Return the [X, Y] coordinate for the center point of the cell that contains the specified text.  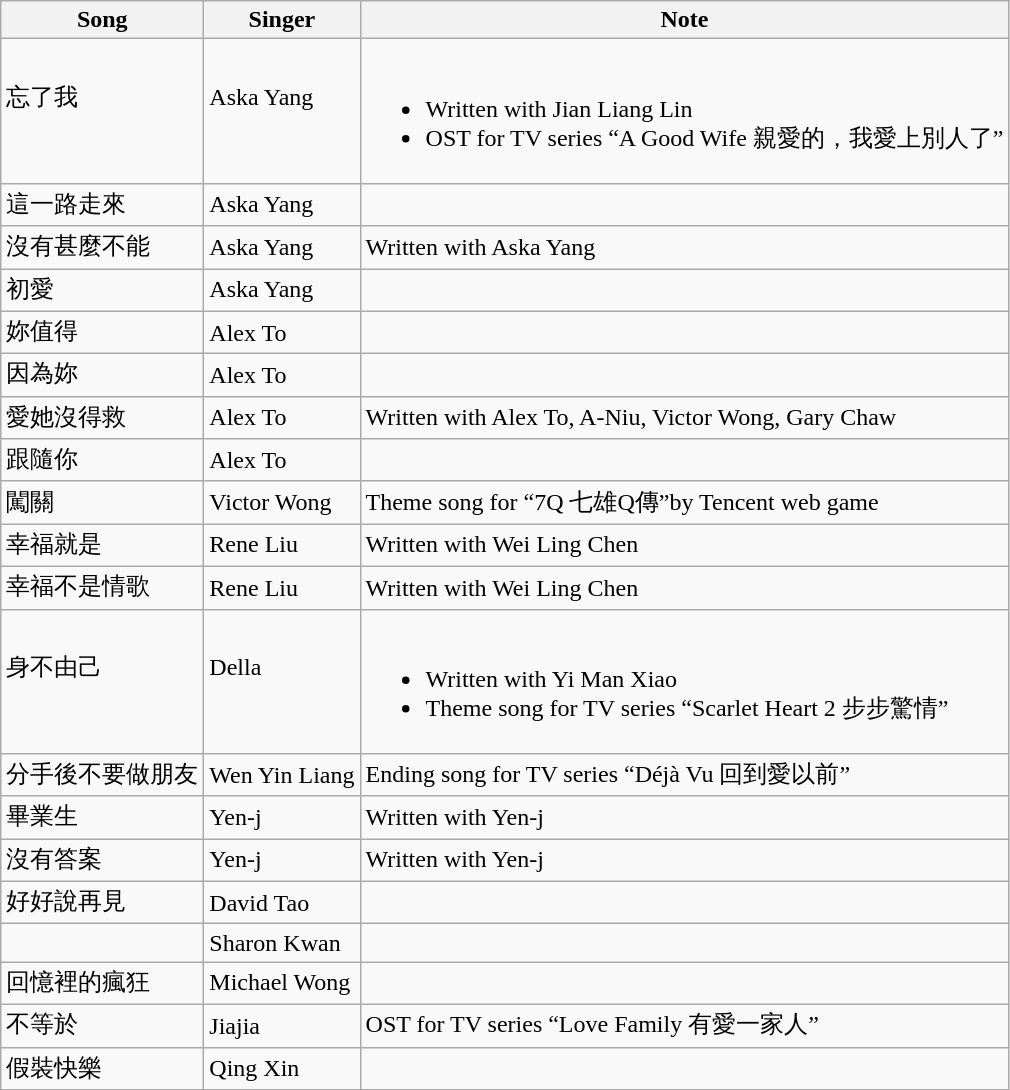
Written with Yi Man XiaoTheme song for TV series “Scarlet Heart 2 步步驚情” [684, 682]
Michael Wong [282, 984]
回憶裡的瘋狂 [102, 984]
OST for TV series “Love Family 有愛一家人” [684, 1026]
David Tao [282, 902]
Ending song for TV series “Déjà Vu 回到愛以前” [684, 776]
Victor Wong [282, 502]
Wen Yin Liang [282, 776]
身不由己 [102, 682]
Theme song for “7Q 七雄Q傳”by Tencent web game [684, 502]
Qing Xin [282, 1068]
沒有答案 [102, 860]
Jiajia [282, 1026]
跟隨你 [102, 460]
忘了我 [102, 112]
愛她沒得救 [102, 418]
Written with Aska Yang [684, 248]
假裝快樂 [102, 1068]
Note [684, 20]
妳值得 [102, 332]
好好說再見 [102, 902]
分手後不要做朋友 [102, 776]
闖關 [102, 502]
沒有甚麼不能 [102, 248]
Della [282, 682]
因為妳 [102, 376]
Written with Alex To, A-Niu, Victor Wong, Gary Chaw [684, 418]
Written with Jian Liang LinOST for TV series “A Good Wife 親愛的，我愛上別人了” [684, 112]
Singer [282, 20]
這一路走來 [102, 204]
畢業生 [102, 818]
幸福就是 [102, 546]
Song [102, 20]
初愛 [102, 290]
不等於 [102, 1026]
幸福不是情歌 [102, 588]
Sharon Kwan [282, 943]
